Determine the [x, y] coordinate at the center of the cell enclosing the given text.  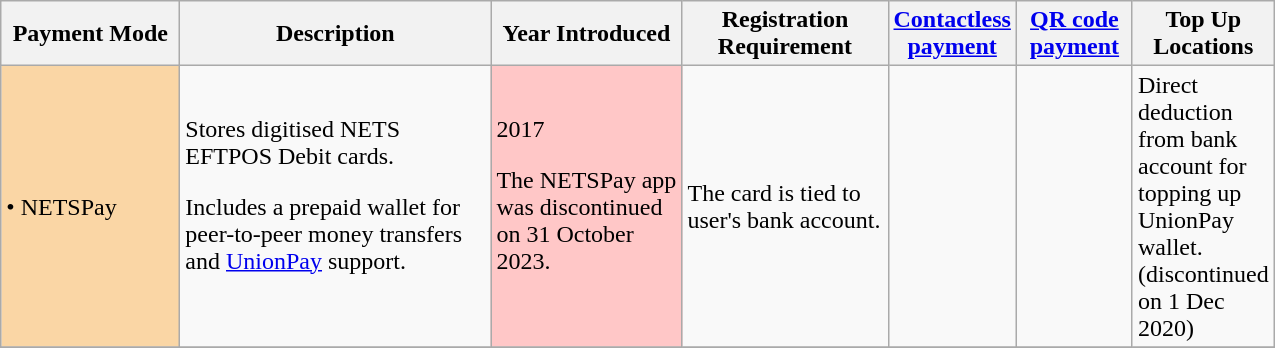
Payment Mode [90, 34]
QR code payment [1074, 34]
Description [336, 34]
Stores digitised NETS EFTPOS Debit cards. Includes a prepaid wallet for peer-to-peer money transfers and UnionPay support. [336, 206]
Year Introduced [586, 34]
Top Up Locations [1203, 34]
2017 The NETSPay app was discontinued on 31 October 2023. [586, 206]
The card is tied to user's bank account. [785, 206]
Contactless payment [952, 34]
Direct deduction from bank account for topping up UnionPay wallet. (discontinued on 1 Dec 2020) [1203, 206]
• NETSPay [90, 206]
Registration Requirement [785, 34]
